Pinpoint the cell where the given text exists, returning its [x, y] midpoint coordinate. 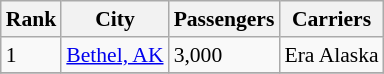
Passengers [224, 19]
1 [32, 55]
Rank [32, 19]
Bethel, AK [114, 55]
City [114, 19]
Carriers [331, 19]
Era Alaska [331, 55]
3,000 [224, 55]
